Scan for the cell matching the given text and deliver its (x, y) coordinate at center. 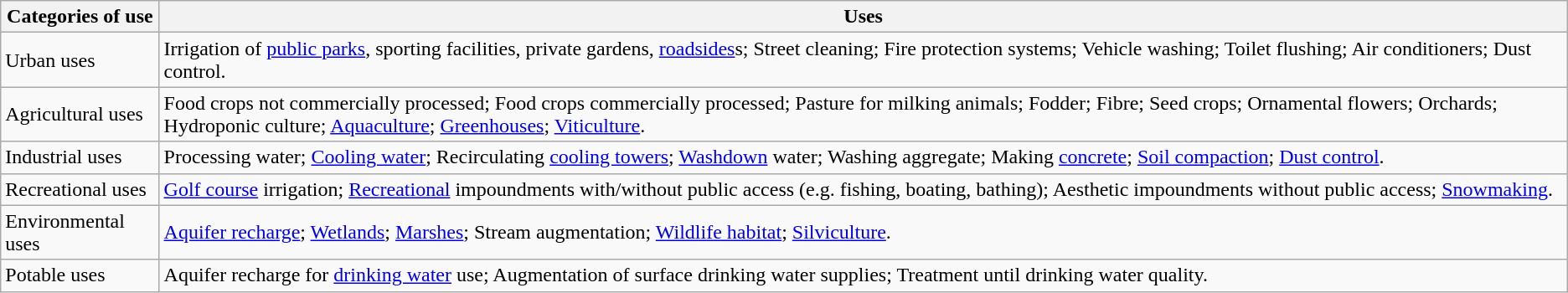
Agricultural uses (80, 114)
Urban uses (80, 60)
Uses (863, 17)
Recreational uses (80, 189)
Environmental uses (80, 233)
Aquifer recharge for drinking water use; Augmentation of surface drinking water supplies; Treatment until drinking water quality. (863, 275)
Potable uses (80, 275)
Processing water; Cooling water; Recirculating cooling towers; Washdown water; Washing aggregate; Making concrete; Soil compaction; Dust control. (863, 157)
Categories of use (80, 17)
Aquifer recharge; Wetlands; Marshes; Stream augmentation; Wildlife habitat; Silviculture. (863, 233)
Industrial uses (80, 157)
